Capture the cell that displays the provided text and extract its [x, y] central coordinate. 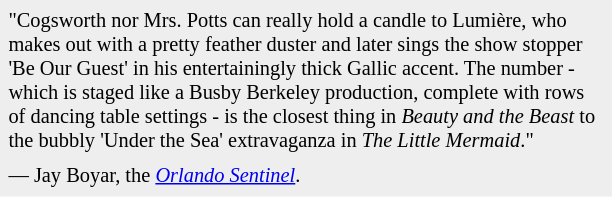
— Jay Boyar, the Orlando Sentinel. [306, 176]
